Detect which cell encompasses the target text, then output its (x, y) center coordinate. 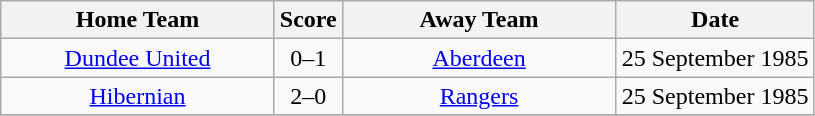
Dundee United (138, 58)
2–0 (308, 96)
Date (716, 20)
Aberdeen (479, 58)
Rangers (479, 96)
Away Team (479, 20)
Score (308, 20)
Hibernian (138, 96)
0–1 (308, 58)
Home Team (138, 20)
